Return the [x, y] coordinate for the center point of the cell that contains the specified text.  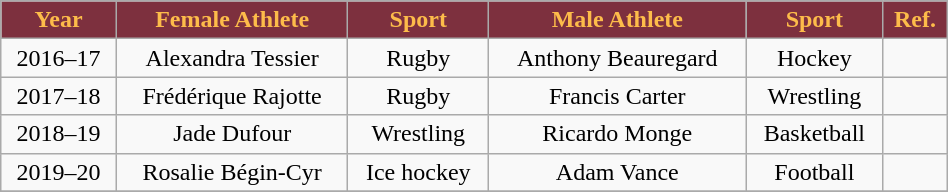
Rosalie Bégin-Cyr [232, 172]
2019–20 [59, 172]
Francis Carter [618, 96]
Year [59, 20]
2017–18 [59, 96]
Female Athlete [232, 20]
Frédérique Rajotte [232, 96]
Hockey [814, 58]
Ricardo Monge [618, 134]
Male Athlete [618, 20]
Football [814, 172]
Adam Vance [618, 172]
Ref. [916, 20]
Jade Dufour [232, 134]
Alexandra Tessier [232, 58]
Anthony Beauregard [618, 58]
2018–19 [59, 134]
2016–17 [59, 58]
Ice hockey [418, 172]
Basketball [814, 134]
